Pinpoint the cell where the given text exists, returning its [x, y] midpoint coordinate. 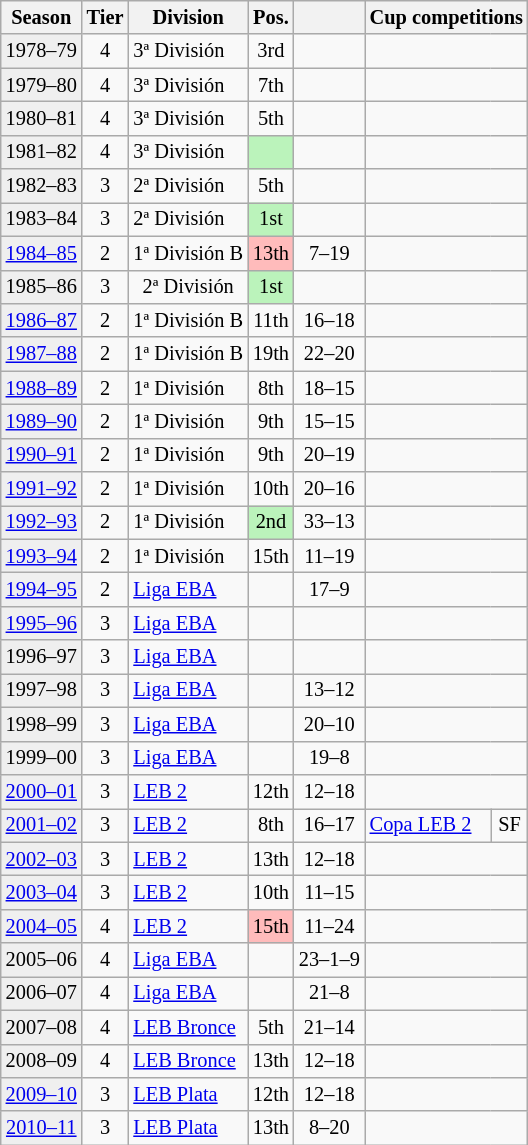
1999–00 [42, 758]
Cup competitions [446, 17]
7th [271, 85]
15–15 [330, 421]
21–8 [330, 993]
1984–85 [42, 253]
2nd [271, 522]
1993–94 [42, 556]
16–17 [330, 825]
1996–97 [42, 657]
8–20 [330, 1128]
Tier [106, 17]
1982–83 [42, 186]
1981–82 [42, 152]
1985–86 [42, 287]
20–19 [330, 455]
33–13 [330, 522]
1992–93 [42, 522]
1990–91 [42, 455]
2005–06 [42, 960]
20–16 [330, 489]
2001–02 [42, 825]
11th [271, 320]
1995–96 [42, 623]
1983–84 [42, 219]
11–19 [330, 556]
Pos. [271, 17]
22–20 [330, 354]
16–18 [330, 320]
19th [271, 354]
2008–09 [42, 1061]
1986–87 [42, 320]
2004–05 [42, 926]
2010–11 [42, 1128]
2006–07 [42, 993]
19–8 [330, 758]
2009–10 [42, 1094]
1998–99 [42, 724]
Season [42, 17]
2007–08 [42, 1027]
1989–90 [42, 421]
23–1–9 [330, 960]
SF [510, 825]
3rd [271, 51]
17–9 [330, 589]
11–24 [330, 926]
2003–04 [42, 892]
20–10 [330, 724]
11–15 [330, 892]
Division [188, 17]
21–14 [330, 1027]
13–12 [330, 690]
1991–92 [42, 489]
2002–03 [42, 859]
1980–81 [42, 118]
1978–79 [42, 51]
2000–01 [42, 791]
Copa LEB 2 [428, 825]
7–19 [330, 253]
1997–98 [42, 690]
1994–95 [42, 589]
18–15 [330, 388]
1979–80 [42, 85]
1988–89 [42, 388]
1987–88 [42, 354]
